Locate the cell with the specified text and output its [x, y] center coordinate. 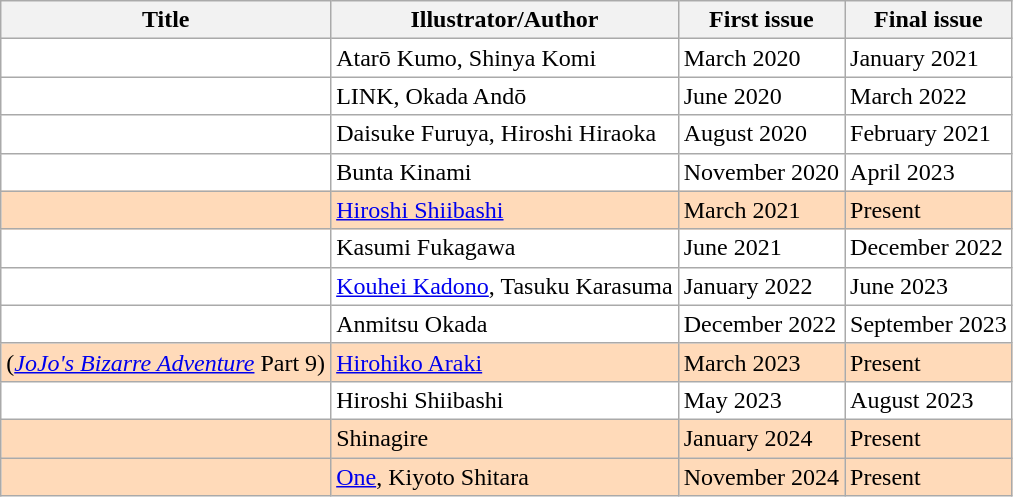
Illustrator/Author [505, 20]
(JoJo's Bizarre Adventure Part 9) [166, 362]
April 2023 [929, 172]
June 2020 [761, 96]
Bunta Kinami [505, 172]
August 2020 [761, 134]
June 2023 [929, 286]
LINK, Okada Andō [505, 96]
First issue [761, 20]
March 2023 [761, 362]
November 2024 [761, 477]
Shinagire [505, 438]
November 2020 [761, 172]
Hirohiko Araki [505, 362]
March 2022 [929, 96]
One, Kiyoto Shitara [505, 477]
March 2021 [761, 210]
August 2023 [929, 400]
March 2020 [761, 58]
Title [166, 20]
Daisuke Furuya, Hiroshi Hiraoka [505, 134]
Atarō Kumo, Shinya Komi [505, 58]
January 2022 [761, 286]
Kasumi Fukagawa [505, 248]
February 2021 [929, 134]
June 2021 [761, 248]
Final issue [929, 20]
January 2024 [761, 438]
September 2023 [929, 324]
Anmitsu Okada [505, 324]
Kouhei Kadono, Tasuku Karasuma [505, 286]
January 2021 [929, 58]
May 2023 [761, 400]
